Identify which cell holds the provided text, then report its (x, y) central coordinate. 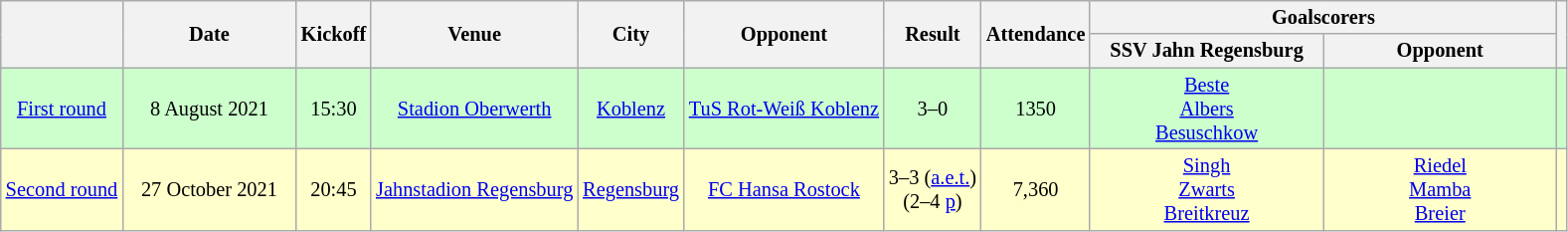
First round (62, 109)
Date (209, 34)
Attendance (1036, 34)
20:45 (334, 189)
Beste Albers Besuschkow (1207, 109)
FC Hansa Rostock (784, 189)
SSV Jahn Regensburg (1207, 51)
Jahnstadion Regensburg (474, 189)
Kickoff (334, 34)
8 August 2021 (209, 109)
Koblenz (630, 109)
TuS Rot-Weiß Koblenz (784, 109)
Stadion Oberwerth (474, 109)
Singh Zwarts Breitkreuz (1207, 189)
Regensburg (630, 189)
7,360 (1036, 189)
Venue (474, 34)
Second round (62, 189)
3–3 (a.e.t.)(2–4 p) (933, 189)
Goalscorers (1322, 17)
Riedel Mamba Breier (1440, 189)
15:30 (334, 109)
City (630, 34)
3–0 (933, 109)
Result (933, 34)
27 October 2021 (209, 189)
1350 (1036, 109)
